For the text-containing cell, return its midpoint in [x, y] coordinate format. 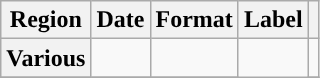
Various [46, 58]
Format [194, 20]
Region [46, 20]
Date [120, 20]
Label [273, 20]
